Capture the cell that displays the provided text and extract its (X, Y) central coordinate. 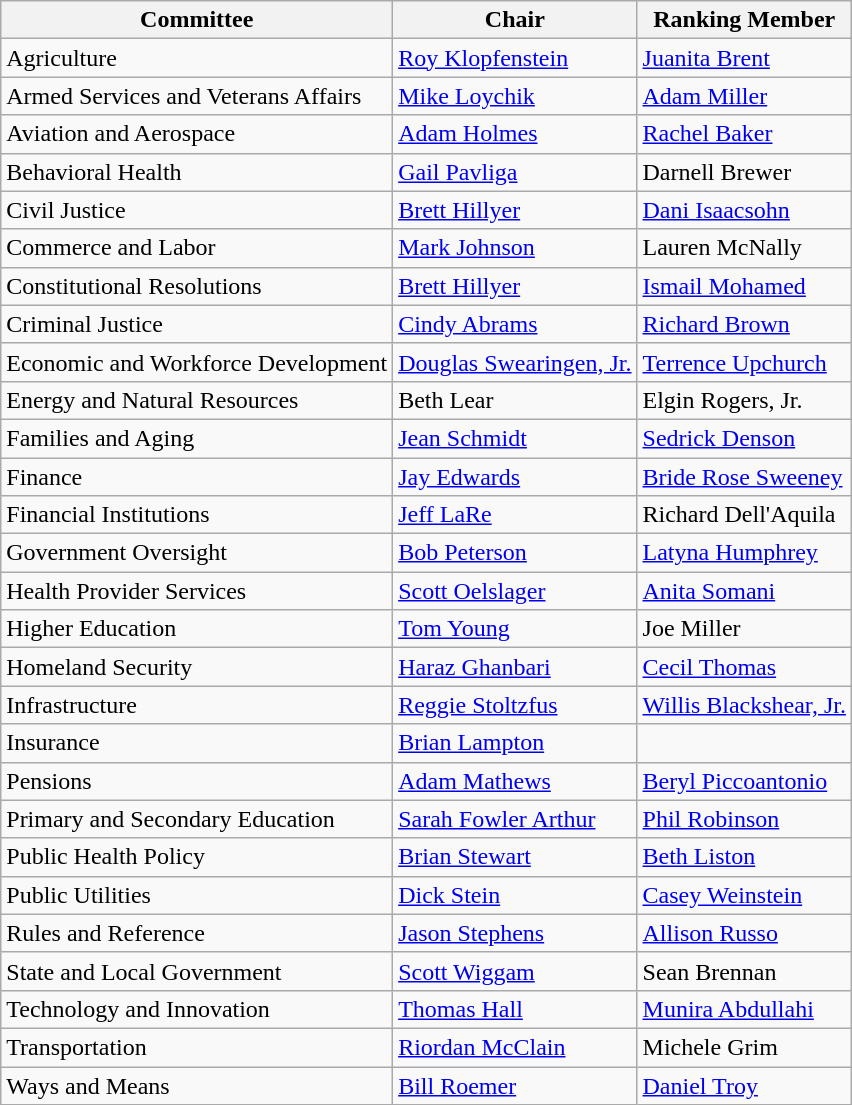
Rachel Baker (744, 134)
Armed Services and Veterans Affairs (197, 96)
Scott Oelslager (515, 591)
Cindy Abrams (515, 324)
Health Provider Services (197, 591)
Adam Miller (744, 96)
Casey Weinstein (744, 895)
Adam Holmes (515, 134)
Juanita Brent (744, 58)
Ways and Means (197, 1085)
Gail Pavliga (515, 172)
Jeff LaRe (515, 515)
Terrence Upchurch (744, 362)
Anita Somani (744, 591)
Rules and Reference (197, 933)
Infrastructure (197, 705)
Homeland Security (197, 667)
Brian Lampton (515, 743)
Sedrick Denson (744, 438)
Sean Brennan (744, 971)
Constitutional Resolutions (197, 286)
Daniel Troy (744, 1085)
Ismail Mohamed (744, 286)
Energy and Natural Resources (197, 400)
Bill Roemer (515, 1085)
Families and Aging (197, 438)
Reggie Stoltzfus (515, 705)
Technology and Innovation (197, 1009)
Riordan McClain (515, 1047)
Aviation and Aerospace (197, 134)
Pensions (197, 781)
Michele Grim (744, 1047)
Jason Stephens (515, 933)
Commerce and Labor (197, 248)
Mike Loychik (515, 96)
Agriculture (197, 58)
Brian Stewart (515, 857)
Criminal Justice (197, 324)
Public Health Policy (197, 857)
Government Oversight (197, 553)
Beth Lear (515, 400)
Ranking Member (744, 20)
Tom Young (515, 629)
Mark Johnson (515, 248)
Joe Miller (744, 629)
Lauren McNally (744, 248)
Jean Schmidt (515, 438)
Elgin Rogers, Jr. (744, 400)
Beth Liston (744, 857)
Richard Dell'Aquila (744, 515)
Behavioral Health (197, 172)
Latyna Humphrey (744, 553)
Finance (197, 477)
Dick Stein (515, 895)
Bride Rose Sweeney (744, 477)
Haraz Ghanbari (515, 667)
Transportation (197, 1047)
Primary and Secondary Education (197, 819)
Financial Institutions (197, 515)
Roy Klopfenstein (515, 58)
State and Local Government (197, 971)
Willis Blackshear, Jr. (744, 705)
Committee (197, 20)
Cecil Thomas (744, 667)
Thomas Hall (515, 1009)
Insurance (197, 743)
Chair (515, 20)
Civil Justice (197, 210)
Beryl Piccoantonio (744, 781)
Jay Edwards (515, 477)
Dani Isaacsohn (744, 210)
Sarah Fowler Arthur (515, 819)
Bob Peterson (515, 553)
Adam Mathews (515, 781)
Darnell Brewer (744, 172)
Allison Russo (744, 933)
Phil Robinson (744, 819)
Richard Brown (744, 324)
Public Utilities (197, 895)
Scott Wiggam (515, 971)
Douglas Swearingen, Jr. (515, 362)
Economic and Workforce Development (197, 362)
Higher Education (197, 629)
Munira Abdullahi (744, 1009)
